Provide the (x, y) coordinate of the cell's center where the given text is located.  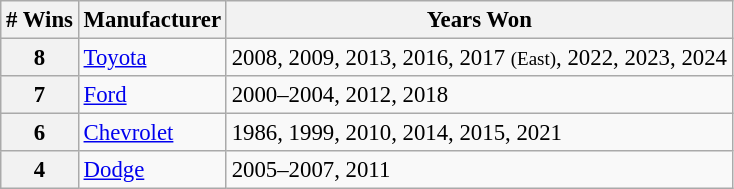
1986, 1999, 2010, 2014, 2015, 2021 (479, 133)
Toyota (152, 58)
2008, 2009, 2013, 2016, 2017 (East), 2022, 2023, 2024 (479, 58)
8 (40, 58)
4 (40, 170)
Years Won (479, 20)
6 (40, 133)
Manufacturer (152, 20)
7 (40, 95)
# Wins (40, 20)
Chevrolet (152, 133)
Ford (152, 95)
Dodge (152, 170)
2000–2004, 2012, 2018 (479, 95)
2005–2007, 2011 (479, 170)
